Locate the cell with the specified text and output its (X, Y) center coordinate. 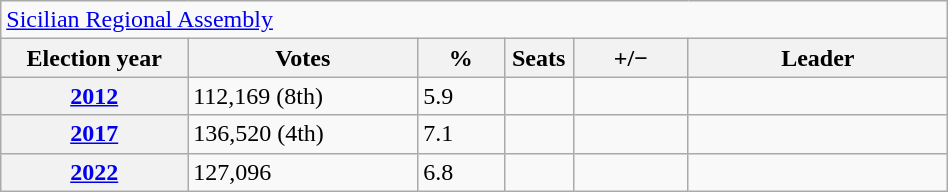
% (461, 58)
+/− (630, 58)
2012 (94, 96)
7.1 (461, 134)
Leader (818, 58)
112,169 (8th) (303, 96)
2022 (94, 172)
Sicilian Regional Assembly (474, 20)
Seats (538, 58)
6.8 (461, 172)
Votes (303, 58)
2017 (94, 134)
127,096 (303, 172)
136,520 (4th) (303, 134)
5.9 (461, 96)
Election year (94, 58)
